Provide the [x, y] coordinate of the cell's center where the given text is located.  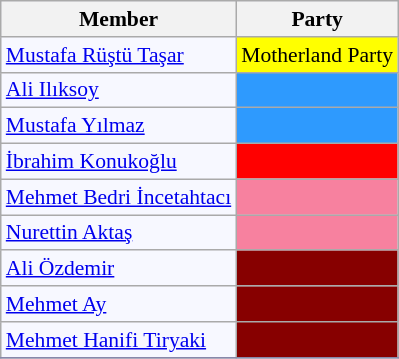
Mustafa Rüştü Taşar [119, 55]
Mustafa Yılmaz [119, 126]
Motherland Party [317, 55]
Mehmet Ay [119, 304]
Ali Ilıksoy [119, 90]
Mehmet Bedri İncetahtacı [119, 197]
Mehmet Hanifi Tiryaki [119, 340]
Nurettin Aktaş [119, 233]
İbrahim Konukoğlu [119, 162]
Party [317, 19]
Ali Özdemir [119, 269]
Member [119, 19]
